Scan for the cell matching the given text and deliver its [x, y] coordinate at center. 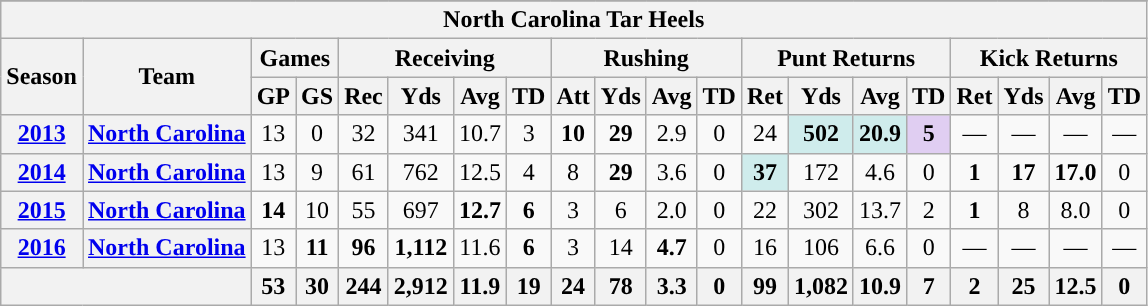
11.9 [480, 286]
1,112 [420, 248]
17.0 [1076, 172]
6.6 [880, 248]
Team [166, 77]
Rushing [646, 58]
Receiving [445, 58]
3.3 [672, 286]
19 [528, 286]
Rec [364, 96]
North Carolina Tar Heels [574, 20]
GP [273, 96]
11 [318, 248]
16 [764, 248]
9 [318, 172]
106 [820, 248]
4 [528, 172]
Att [573, 96]
10.7 [480, 134]
Games [294, 58]
Punt Returns [846, 58]
22 [764, 210]
2013 [42, 134]
20.9 [880, 134]
61 [364, 172]
99 [764, 286]
7 [929, 286]
762 [420, 172]
341 [420, 134]
Kick Returns [1049, 58]
4.7 [672, 248]
55 [364, 210]
GS [318, 96]
32 [364, 134]
2.9 [672, 134]
13.7 [880, 210]
2015 [42, 210]
502 [820, 134]
5 [929, 134]
2,912 [420, 286]
96 [364, 248]
697 [420, 210]
Season [42, 77]
11.6 [480, 248]
2014 [42, 172]
2016 [42, 248]
3.6 [672, 172]
25 [1024, 286]
17 [1024, 172]
8.0 [1076, 210]
37 [764, 172]
1,082 [820, 286]
2.0 [672, 210]
12.7 [480, 210]
10.9 [880, 286]
53 [273, 286]
172 [820, 172]
30 [318, 286]
244 [364, 286]
4.6 [880, 172]
78 [620, 286]
302 [820, 210]
